For the text-containing cell, return its midpoint in (X, Y) coordinate format. 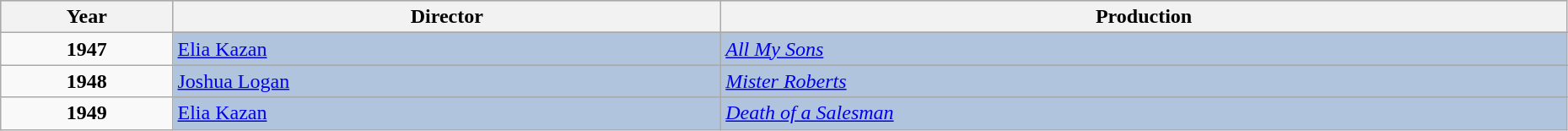
Mister Roberts (1144, 81)
Director (447, 17)
Production (1144, 17)
Joshua Logan (447, 81)
Year (87, 17)
All My Sons (1144, 49)
1947 (87, 49)
1949 (87, 113)
1948 (87, 81)
Death of a Salesman (1144, 113)
